Capture the cell that displays the provided text and extract its (X, Y) central coordinate. 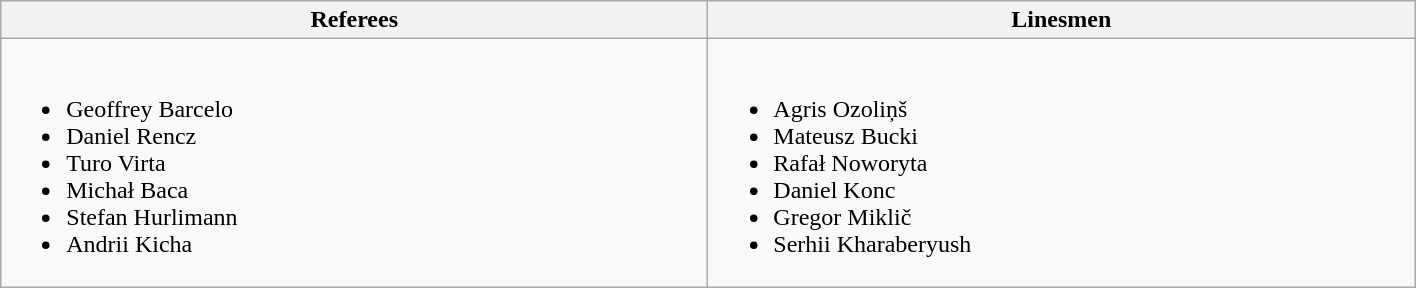
Geoffrey Barcelo Daniel Rencz Turo Virta Michał Baca Stefan Hurlimann Andrii Kicha (354, 163)
Linesmen (1062, 20)
Agris Ozoliņš Mateusz Bucki Rafał Noworyta Daniel Konc Gregor Miklič Serhii Kharaberyush (1062, 163)
Referees (354, 20)
